Find where the given text appears and provide that cell's center as [x, y] coordinate. 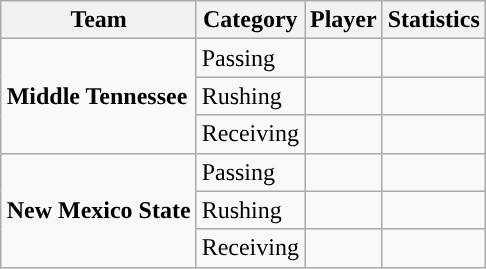
Statistics [434, 20]
Category [250, 20]
Player [343, 20]
New Mexico State [98, 210]
Team [98, 20]
Middle Tennessee [98, 96]
